Locate the cell with the specified text and output its (X, Y) center coordinate. 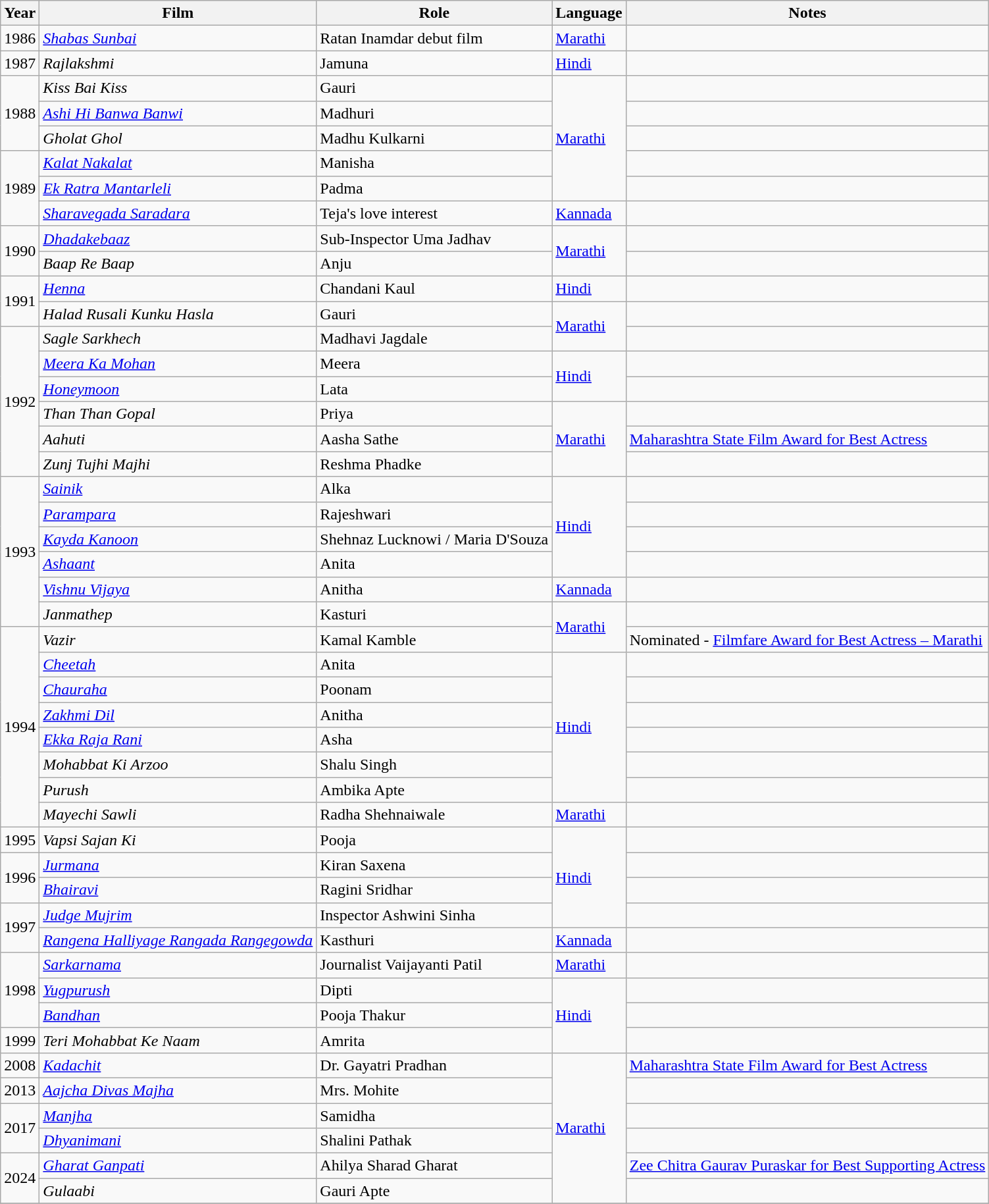
Meera (434, 364)
Judge Mujrim (178, 915)
Madhuri (434, 113)
Ahilya Sharad Gharat (434, 1166)
Gharat Ganpati (178, 1166)
Language (589, 13)
Meera Ka Mohan (178, 364)
Kamal Kamble (434, 639)
Gholat Ghol (178, 138)
Madhavi Jagdale (434, 339)
Jurmana (178, 865)
Honeymoon (178, 389)
Madhu Kulkarni (434, 138)
Vishnu Vijaya (178, 589)
2024 (20, 1178)
Kalat Nakalat (178, 163)
Journalist Vaijayanti Patil (434, 965)
Aasha Sathe (434, 439)
Bhairavi (178, 890)
Gulaabi (178, 1191)
Sarkarnama (178, 965)
Dipti (434, 990)
Reshma Phadke (434, 464)
Mayechi Sawli (178, 815)
Manjha (178, 1116)
Shehnaz Lucknowi / Maria D'Souza (434, 539)
Teja's love interest (434, 213)
Amrita (434, 1040)
1988 (20, 113)
2017 (20, 1128)
Mohabbat Ki Arzoo (178, 765)
Zakhmi Dil (178, 714)
Gauri Apte (434, 1191)
2008 (20, 1065)
Asha (434, 740)
Poonam (434, 689)
Bandhan (178, 1015)
Role (434, 13)
1989 (20, 188)
Sub-Inspector Uma Jadhav (434, 238)
Rangena Halliyage Rangada Rangegowda (178, 940)
Ek Ratra Mantarleli (178, 188)
Shabas Sunbai (178, 38)
Kayda Kanoon (178, 539)
Ekka Raja Rani (178, 740)
1998 (20, 990)
Jamuna (434, 63)
Dhyanimani (178, 1141)
Aajcha Divas Majha (178, 1090)
Ragini Sridhar (434, 890)
1986 (20, 38)
Dhadakebaaz (178, 238)
Film (178, 13)
Shalu Singh (434, 765)
Sagle Sarkhech (178, 339)
Ambika Apte (434, 790)
Janmathep (178, 614)
Chandani Kaul (434, 288)
Year (20, 13)
Zunj Tujhi Majhi (178, 464)
Rajeshwari (434, 514)
Kadachit (178, 1065)
Padma (434, 188)
Shalini Pathak (434, 1141)
1995 (20, 840)
Anju (434, 263)
Zee Chitra Gaurav Puraskar for Best Supporting Actress (807, 1166)
Priya (434, 414)
1994 (20, 727)
Alka (434, 489)
1996 (20, 877)
Pooja Thakur (434, 1015)
Inspector Ashwini Sinha (434, 915)
Chauraha (178, 689)
Kasthuri (434, 940)
Purush (178, 790)
1990 (20, 251)
Radha Shehnaiwale (434, 815)
1993 (20, 552)
Ashi Hi Banwa Banwi (178, 113)
Dr. Gayatri Pradhan (434, 1065)
Mrs. Mohite (434, 1090)
1992 (20, 402)
Yugpurush (178, 990)
Nominated - Filmfare Award for Best Actress – Marathi (807, 639)
Than Than Gopal (178, 414)
Lata (434, 389)
Vapsi Sajan Ki (178, 840)
Sainik (178, 489)
Pooja (434, 840)
Henna (178, 288)
1991 (20, 301)
2013 (20, 1090)
Baap Re Baap (178, 263)
1987 (20, 63)
Manisha (434, 163)
Samidha (434, 1116)
Parampara (178, 514)
Kasturi (434, 614)
1999 (20, 1040)
Aahuti (178, 439)
Ratan Inamdar debut film (434, 38)
Teri Mohabbat Ke Naam (178, 1040)
Kiran Saxena (434, 865)
Sharavegada Saradara (178, 213)
1997 (20, 928)
Notes (807, 13)
Ashaant (178, 564)
Cheetah (178, 664)
Vazir (178, 639)
Halad Rusali Kunku Hasla (178, 314)
Kiss Bai Kiss (178, 88)
Rajlakshmi (178, 63)
